For the text-containing cell, return its midpoint in (x, y) coordinate format. 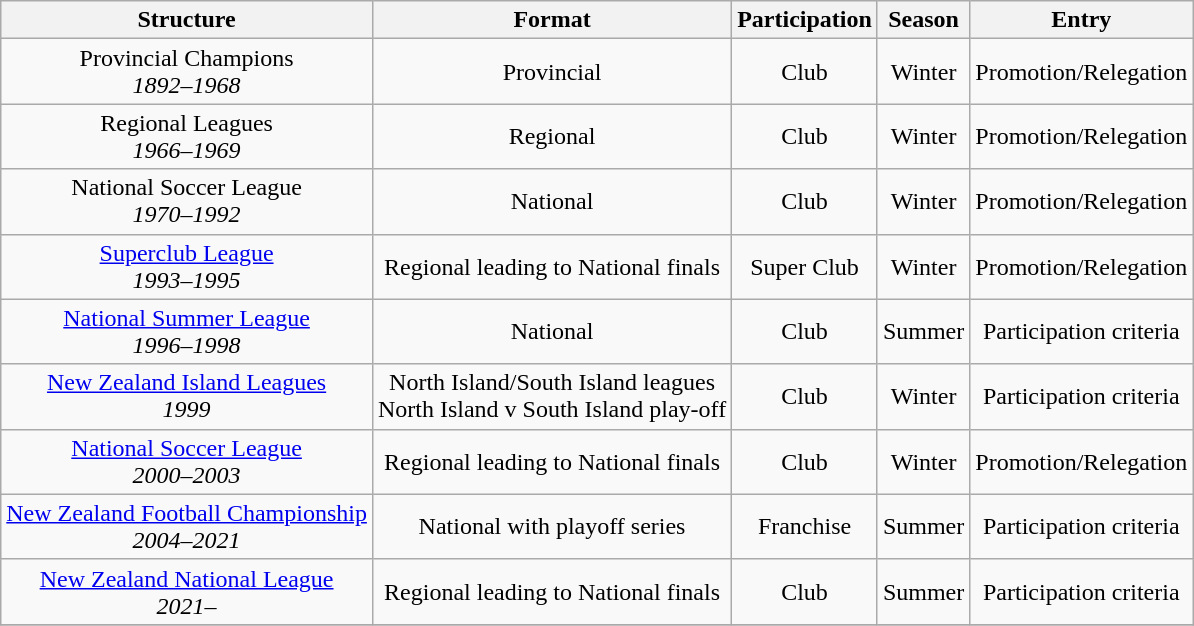
North Island/South Island leaguesNorth Island v South Island play-off (552, 396)
National Soccer League2000–2003 (187, 462)
Superclub League1993–1995 (187, 266)
National Soccer League1970–1992 (187, 202)
Regional (552, 136)
National Summer League1996–1998 (187, 332)
Super Club (805, 266)
Season (923, 20)
Entry (1082, 20)
Participation (805, 20)
New Zealand Football Championship2004–2021 (187, 526)
New Zealand National League2021– (187, 592)
New Zealand Island Leagues1999 (187, 396)
Format (552, 20)
National with playoff series (552, 526)
Franchise (805, 526)
Regional Leagues1966–1969 (187, 136)
Provincial Champions 1892–1968 (187, 72)
Provincial (552, 72)
Structure (187, 20)
